Detect which cell encompasses the target text, then output its [X, Y] center coordinate. 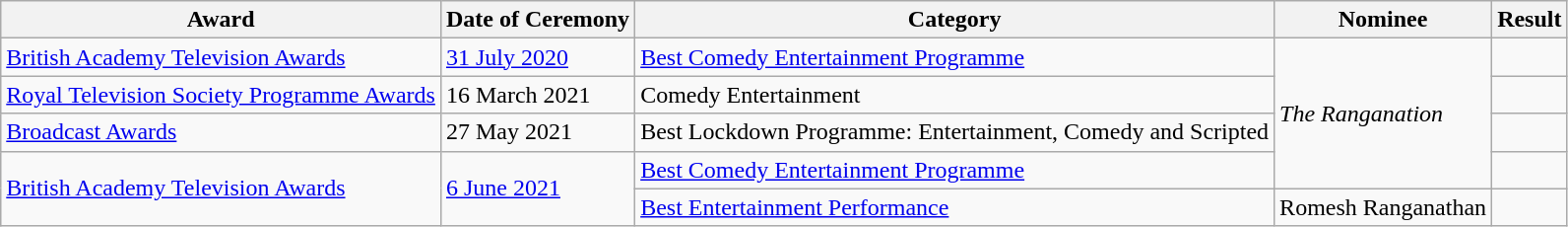
Date of Ceremony [538, 20]
Result [1530, 20]
Best Lockdown Programme: Entertainment, Comedy and Scripted [955, 132]
Category [955, 20]
Best Entertainment Performance [955, 207]
Award [221, 20]
31 July 2020 [538, 57]
Comedy Entertainment [955, 95]
16 March 2021 [538, 95]
27 May 2021 [538, 132]
The Ranganation [1383, 113]
Nominee [1383, 20]
6 June 2021 [538, 189]
Royal Television Society Programme Awards [221, 95]
Broadcast Awards [221, 132]
Romesh Ranganathan [1383, 207]
